Output the [X, Y] coordinate of the center of the cell containing the given text.  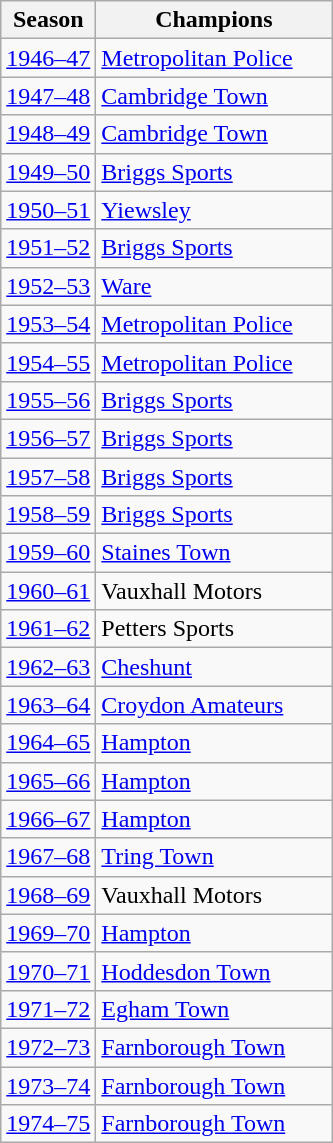
1960–61 [48, 591]
Yiewsley [214, 210]
Champions [214, 20]
Tring Town [214, 857]
Cheshunt [214, 667]
1952–53 [48, 286]
Egham Town [214, 1009]
1971–72 [48, 1009]
1958–59 [48, 515]
1948–49 [48, 134]
1972–73 [48, 1047]
1968–69 [48, 895]
1962–63 [48, 667]
1959–60 [48, 553]
1955–56 [48, 400]
1946–47 [48, 58]
1966–67 [48, 819]
1973–74 [48, 1085]
1970–71 [48, 971]
1953–54 [48, 324]
1969–70 [48, 933]
1963–64 [48, 705]
Staines Town [214, 553]
Croydon Amateurs [214, 705]
1964–65 [48, 743]
1967–68 [48, 857]
1961–62 [48, 629]
1947–48 [48, 96]
1965–66 [48, 781]
1949–50 [48, 172]
Season [48, 20]
1956–57 [48, 438]
Petters Sports [214, 629]
1951–52 [48, 248]
Hoddesdon Town [214, 971]
Ware [214, 286]
1954–55 [48, 362]
1950–51 [48, 210]
1957–58 [48, 477]
1974–75 [48, 1124]
